Extract the (x, y) coordinate from the center of the cell holding the provided text.  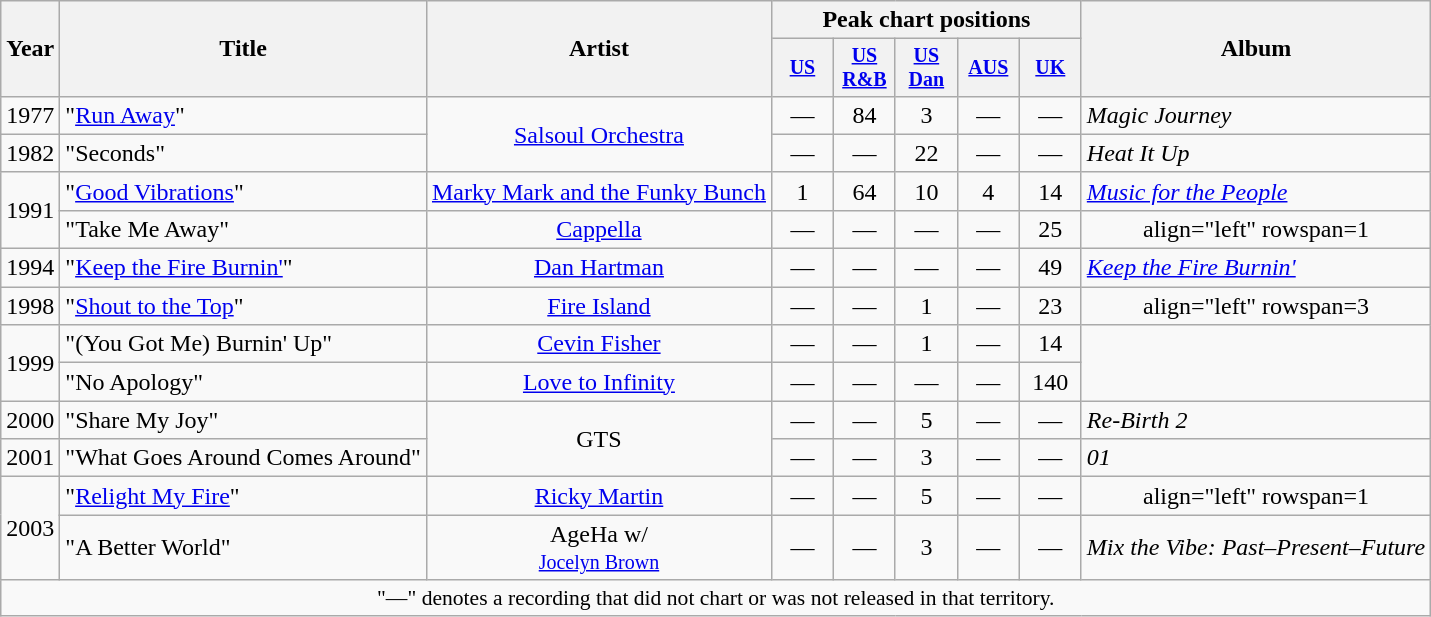
1982 (30, 153)
Dan Hartman (598, 268)
Magic Journey (1256, 115)
Cappella (598, 229)
"Shout to the Top" (244, 306)
Marky Mark and the Funky Bunch (598, 191)
"Relight My Fire" (244, 496)
64 (864, 191)
"Keep the Fire Burnin'" (244, 268)
"Good Vibrations" (244, 191)
2003 (30, 528)
Album (1256, 49)
"A Better World" (244, 548)
"Run Away" (244, 115)
1998 (30, 306)
"(You Got Me) Burnin' Up" (244, 344)
"Take Me Away" (244, 229)
Re-Birth 2 (1256, 420)
22 (926, 153)
USDan (926, 68)
Music for the People (1256, 191)
25 (1050, 229)
Heat It Up (1256, 153)
Fire Island (598, 306)
1994 (30, 268)
1977 (30, 115)
GTS (598, 439)
4 (988, 191)
"No Apology" (244, 382)
USR&B (864, 68)
Peak chart positions (926, 20)
2001 (30, 458)
UK (1050, 68)
Mix the Vibe: Past–Present–Future (1256, 548)
49 (1050, 268)
Artist (598, 49)
AUS (988, 68)
Title (244, 49)
"Seconds" (244, 153)
US (802, 68)
Cevin Fisher (598, 344)
"What Goes Around Comes Around" (244, 458)
Keep the Fire Burnin' (1256, 268)
"—" denotes a recording that did not chart or was not released in that territory. (716, 598)
Salsoul Orchestra (598, 134)
Love to Infinity (598, 382)
23 (1050, 306)
2000 (30, 420)
140 (1050, 382)
01 (1256, 458)
Year (30, 49)
"Share My Joy" (244, 420)
Ricky Martin (598, 496)
84 (864, 115)
10 (926, 191)
align="left" rowspan=3 (1256, 306)
AgeHa w/Jocelyn Brown (598, 548)
1991 (30, 210)
1999 (30, 363)
